Pinpoint the cell where the given text exists, returning its [X, Y] midpoint coordinate. 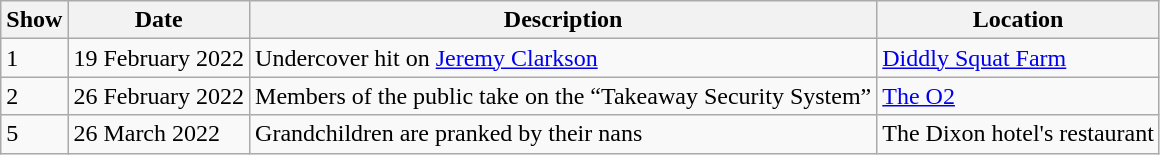
Members of the public take on the “Takeaway Security System” [564, 96]
Grandchildren are pranked by their nans [564, 134]
The O2 [1018, 96]
Diddly Squat Farm [1018, 58]
Date [159, 20]
Location [1018, 20]
1 [34, 58]
5 [34, 134]
26 March 2022 [159, 134]
The Dixon hotel's restaurant [1018, 134]
19 February 2022 [159, 58]
Show [34, 20]
Description [564, 20]
2 [34, 96]
Undercover hit on Jeremy Clarkson [564, 58]
26 February 2022 [159, 96]
